Find where the given text appears and provide that cell's center as [x, y] coordinate. 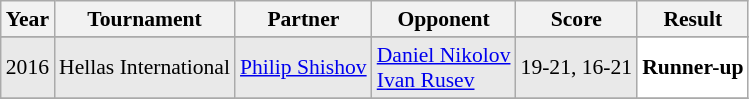
Score [577, 19]
Runner-up [692, 68]
Hellas International [144, 68]
Year [28, 19]
19-21, 16-21 [577, 68]
Partner [304, 19]
Philip Shishov [304, 68]
2016 [28, 68]
Opponent [444, 19]
Result [692, 19]
Tournament [144, 19]
Daniel Nikolov Ivan Rusev [444, 68]
